Search for the cell housing the specified text and yield its [x, y] center coordinate. 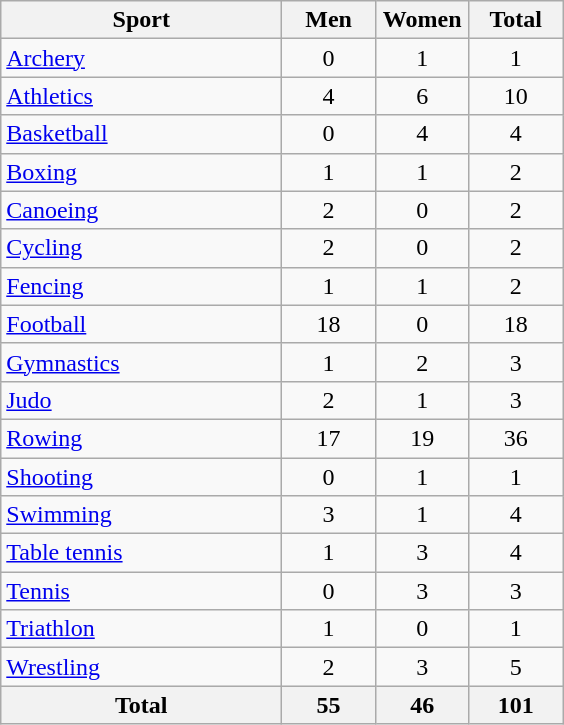
19 [422, 438]
101 [516, 705]
Tennis [142, 591]
Women [422, 20]
10 [516, 96]
Triathlon [142, 629]
Fencing [142, 286]
Shooting [142, 477]
Men [329, 20]
55 [329, 705]
Canoeing [142, 210]
6 [422, 96]
Athletics [142, 96]
Table tennis [142, 553]
Cycling [142, 248]
Judo [142, 400]
Wrestling [142, 667]
Sport [142, 20]
Gymnastics [142, 362]
Archery [142, 58]
Rowing [142, 438]
36 [516, 438]
Football [142, 324]
17 [329, 438]
46 [422, 705]
Swimming [142, 515]
5 [516, 667]
Boxing [142, 172]
Basketball [142, 134]
